Detect which cell encompasses the target text, then output its (x, y) center coordinate. 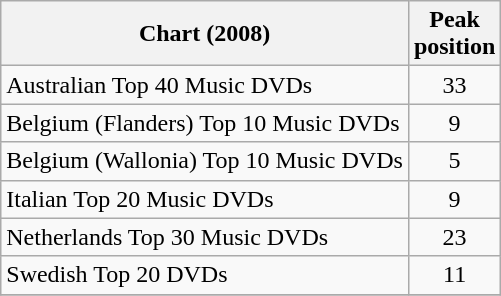
11 (454, 275)
Swedish Top 20 DVDs (205, 275)
Italian Top 20 Music DVDs (205, 199)
Belgium (Wallonia) Top 10 Music DVDs (205, 161)
33 (454, 85)
Netherlands Top 30 Music DVDs (205, 237)
23 (454, 237)
Chart (2008) (205, 34)
Belgium (Flanders) Top 10 Music DVDs (205, 123)
5 (454, 161)
Australian Top 40 Music DVDs (205, 85)
Peakposition (454, 34)
